From the cell containing the given text, extract its center point as (X, Y) coordinate. 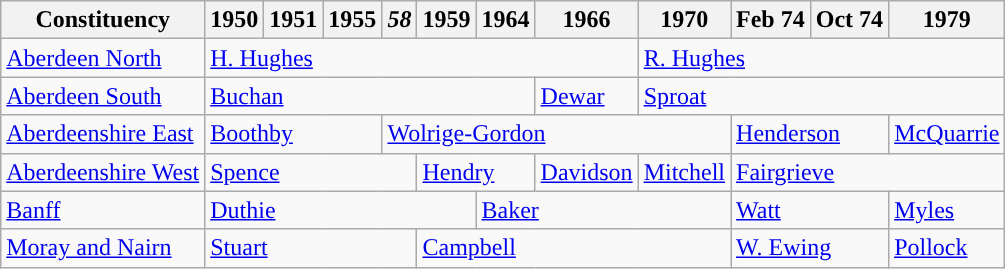
Oct 74 (849, 20)
Fairgrieve (868, 172)
Aberdeenshire West (103, 172)
Sproat (822, 96)
Banff (103, 210)
R. Hughes (822, 58)
Pollock (947, 248)
H. Hughes (422, 58)
Henderson (810, 134)
Boothby (294, 134)
1950 (234, 20)
58 (400, 20)
1966 (586, 20)
Aberdeenshire East (103, 134)
1955 (352, 20)
Hendry (476, 172)
Moray and Nairn (103, 248)
Dewar (586, 96)
1979 (947, 20)
W. Ewing (810, 248)
Davidson (586, 172)
Spence (311, 172)
McQuarrie (947, 134)
Buchan (370, 96)
Myles (947, 210)
1970 (684, 20)
Constituency (103, 20)
Aberdeen South (103, 96)
Feb 74 (771, 20)
Aberdeen North (103, 58)
1959 (446, 20)
Mitchell (684, 172)
Campbell (574, 248)
1964 (506, 20)
Wolrige-Gordon (556, 134)
Watt (810, 210)
1951 (294, 20)
Stuart (311, 248)
Baker (604, 210)
Duthie (340, 210)
